Return (X, Y) of the center of cell containing provided text 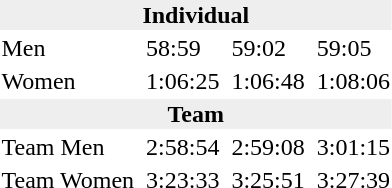
59:05 (353, 48)
58:59 (183, 48)
1:06:25 (183, 81)
Team Men (68, 147)
Women (68, 81)
Team (196, 114)
59:02 (268, 48)
Men (68, 48)
2:58:54 (183, 147)
3:01:15 (353, 147)
2:59:08 (268, 147)
1:06:48 (268, 81)
Individual (196, 15)
1:08:06 (353, 81)
